Capture the cell that displays the provided text and extract its (x, y) central coordinate. 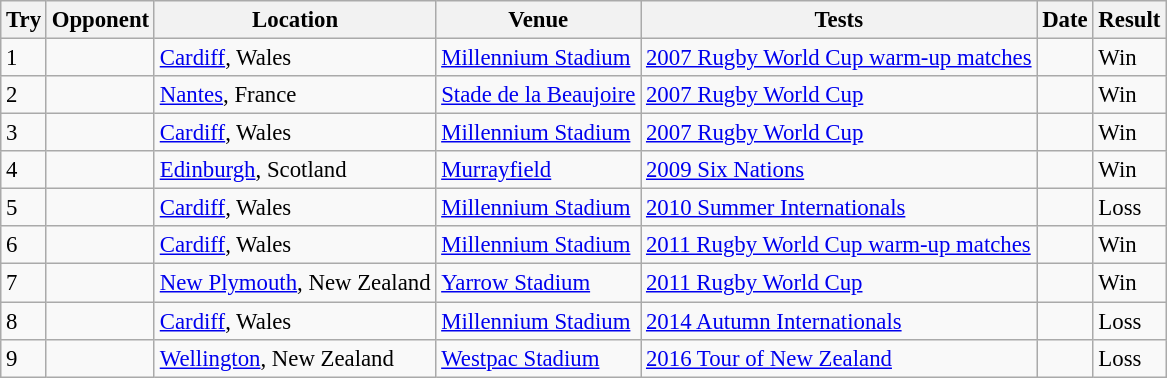
Location (294, 20)
Murrayfield (538, 170)
Tests (839, 20)
2011 Rugby World Cup warm-up matches (839, 245)
Stade de la Beaujoire (538, 95)
2011 Rugby World Cup (839, 283)
1 (24, 58)
2016 Tour of New Zealand (839, 358)
Westpac Stadium (538, 358)
2014 Autumn Internationals (839, 321)
7 (24, 283)
Date (1065, 20)
Venue (538, 20)
Yarrow Stadium (538, 283)
2009 Six Nations (839, 170)
8 (24, 321)
3 (24, 133)
New Plymouth, New Zealand (294, 283)
Try (24, 20)
5 (24, 208)
4 (24, 170)
Opponent (100, 20)
2007 Rugby World Cup warm-up matches (839, 58)
Result (1130, 20)
9 (24, 358)
Wellington, New Zealand (294, 358)
Edinburgh, Scotland (294, 170)
2 (24, 95)
6 (24, 245)
2010 Summer Internationals (839, 208)
Nantes, France (294, 95)
